Extract the [x, y] coordinate from the center of the cell holding the provided text.  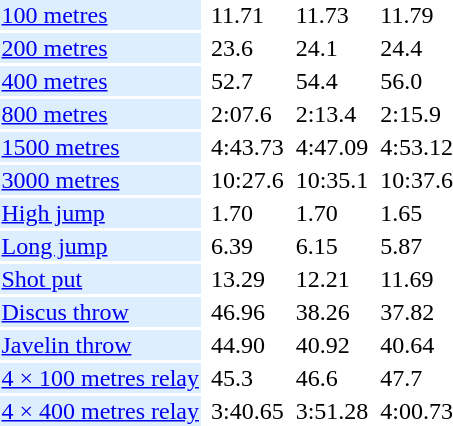
24.1 [332, 48]
400 metres [100, 81]
2:13.4 [332, 114]
46.96 [247, 312]
38.26 [332, 312]
Javelin throw [100, 345]
3:40.65 [247, 411]
Discus throw [100, 312]
200 metres [100, 48]
Shot put [100, 279]
54.4 [332, 81]
12.21 [332, 279]
2:07.6 [247, 114]
100 metres [100, 15]
4 × 100 metres relay [100, 378]
45.3 [247, 378]
23.6 [247, 48]
1500 metres [100, 147]
High jump [100, 213]
3:51.28 [332, 411]
10:35.1 [332, 180]
4:47.09 [332, 147]
6.39 [247, 246]
13.29 [247, 279]
3000 metres [100, 180]
6.15 [332, 246]
11.73 [332, 15]
4:43.73 [247, 147]
4 × 400 metres relay [100, 411]
Long jump [100, 246]
40.92 [332, 345]
46.6 [332, 378]
11.71 [247, 15]
52.7 [247, 81]
44.90 [247, 345]
800 metres [100, 114]
10:27.6 [247, 180]
